Output the (X, Y) coordinate of the center of the cell containing the given text.  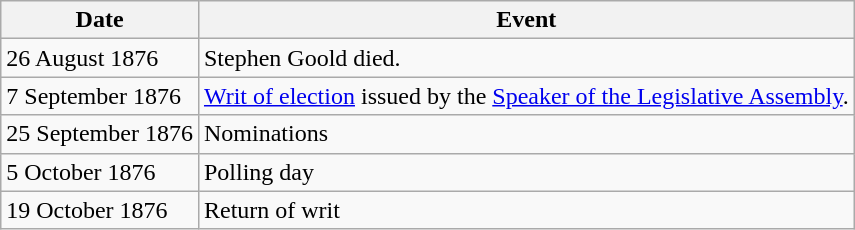
Stephen Goold died. (526, 58)
19 October 1876 (100, 210)
Nominations (526, 134)
Writ of election issued by the Speaker of the Legislative Assembly. (526, 96)
25 September 1876 (100, 134)
7 September 1876 (100, 96)
Polling day (526, 172)
Event (526, 20)
5 October 1876 (100, 172)
26 August 1876 (100, 58)
Return of writ (526, 210)
Date (100, 20)
